Scan for the cell matching the given text and deliver its [x, y] coordinate at center. 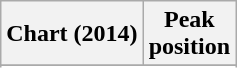
Chart (2014) [72, 34]
Peakposition [189, 34]
